Output the [X, Y] coordinate of the center of the cell containing the given text.  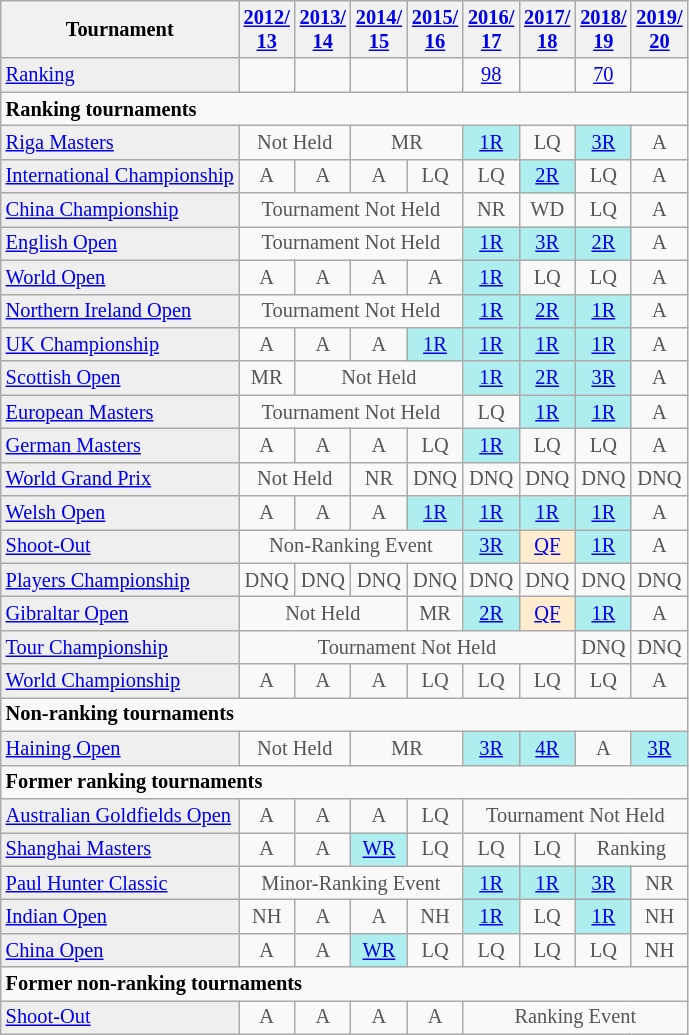
Tour Championship [120, 647]
2013/14 [323, 29]
Players Championship [120, 580]
Australian Goldfields Open [120, 815]
2017/18 [547, 29]
Shanghai Masters [120, 849]
European Masters [120, 412]
70 [603, 75]
Former non-ranking tournaments [344, 984]
UK Championship [120, 344]
Scottish Open [120, 378]
2019/20 [659, 29]
2016/17 [491, 29]
Riga Masters [120, 142]
International Championship [120, 176]
Welsh Open [120, 513]
World Open [120, 277]
Minor-Ranking Event [351, 883]
Paul Hunter Classic [120, 883]
Non-Ranking Event [351, 546]
2018/19 [603, 29]
Ranking Event [575, 1017]
4R [547, 748]
Non-ranking tournaments [344, 714]
Gibraltar Open [120, 613]
2014/15 [379, 29]
Indian Open [120, 916]
98 [491, 75]
German Masters [120, 445]
World Grand Prix [120, 479]
Haining Open [120, 748]
WD [547, 210]
China Championship [120, 210]
World Championship [120, 681]
Ranking tournaments [344, 109]
Former ranking tournaments [344, 782]
Northern Ireland Open [120, 311]
China Open [120, 950]
Tournament [120, 29]
English Open [120, 243]
2012/13 [267, 29]
2015/16 [435, 29]
